Find where the given text appears and provide that cell's center as (X, Y) coordinate. 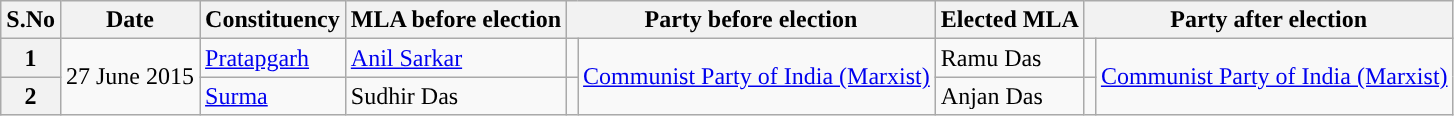
Sudhir Das (456, 96)
Party after election (1268, 20)
Party before election (752, 20)
Anjan Das (1010, 96)
1 (31, 58)
Pratapgarh (273, 58)
Date (130, 20)
MLA before election (456, 20)
2 (31, 96)
Elected MLA (1010, 20)
Constituency (273, 20)
27 June 2015 (130, 77)
Ramu Das (1010, 58)
Anil Sarkar (456, 58)
Surma (273, 96)
S.No (31, 20)
